Provide the (x, y) coordinate of the cell's center where the given text is located.  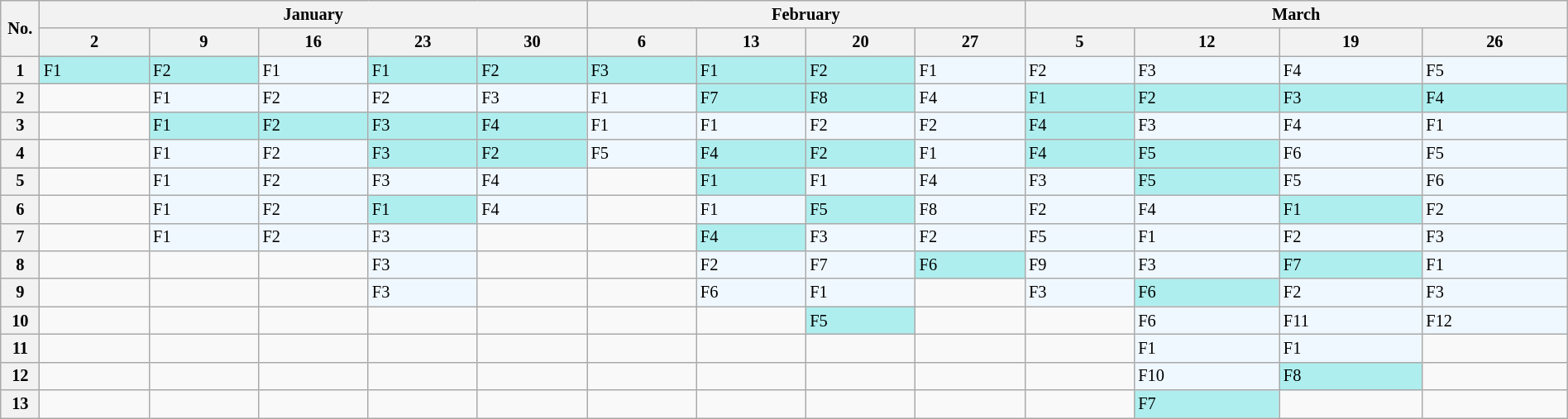
F12 (1494, 321)
27 (970, 42)
7 (20, 237)
10 (20, 321)
4 (20, 154)
26 (1494, 42)
3 (20, 126)
F9 (1079, 264)
30 (532, 42)
March (1296, 14)
1 (20, 70)
No. (20, 28)
20 (860, 42)
F11 (1350, 321)
January (313, 14)
F10 (1207, 376)
19 (1350, 42)
23 (423, 42)
8 (20, 264)
February (806, 14)
11 (20, 348)
16 (313, 42)
